Return the [X, Y] coordinate for the center point of the cell that contains the specified text.  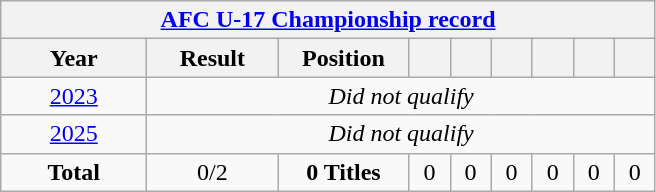
2023 [74, 96]
AFC U-17 Championship record [328, 20]
0 Titles [344, 172]
0/2 [212, 172]
Position [344, 58]
Total [74, 172]
Result [212, 58]
2025 [74, 134]
Year [74, 58]
